For the text-containing cell, return its midpoint in (x, y) coordinate format. 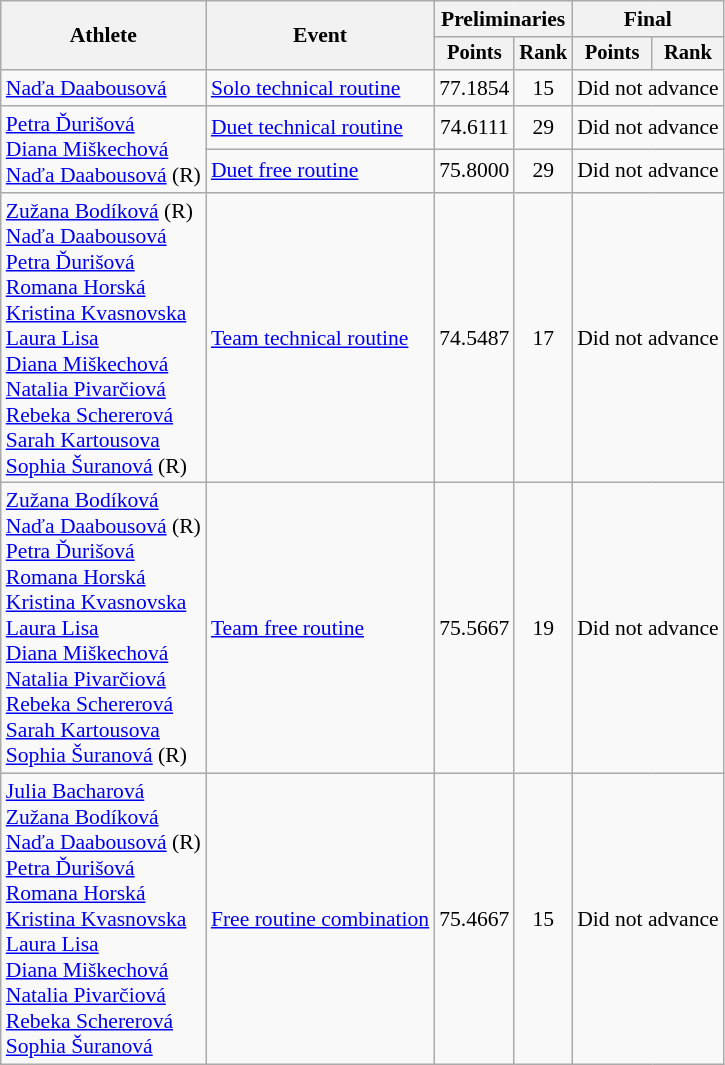
Event (320, 36)
75.8000 (474, 170)
Team free routine (320, 628)
17 (543, 338)
Duet technical routine (320, 128)
75.5667 (474, 628)
Solo technical routine (320, 88)
Free routine combination (320, 920)
77.1854 (474, 88)
74.5487 (474, 338)
19 (543, 628)
Preliminaries (503, 19)
Duet free routine (320, 170)
75.4667 (474, 920)
Team technical routine (320, 338)
Naďa Daabousová (104, 88)
Final (648, 19)
Athlete (104, 36)
Petra ĎurišováDiana MiškechováNaďa Daabousová (R) (104, 150)
74.6111 (474, 128)
